Locate the cell with the specified text and output its [X, Y] center coordinate. 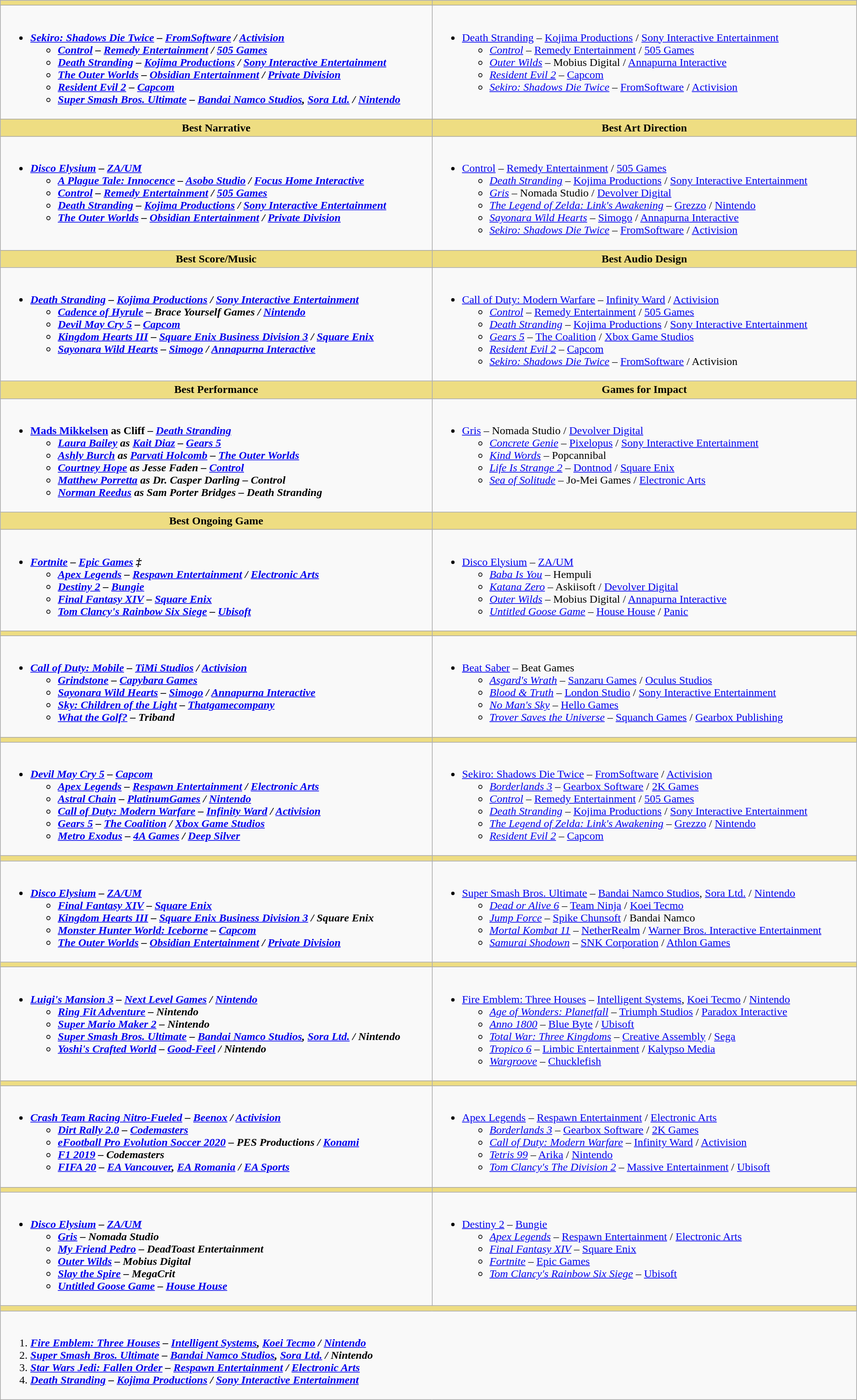
Best Score/Music [216, 259]
Best Narrative [216, 128]
Best Ongoing Game [216, 521]
Best Art Direction [645, 128]
Best Audio Design [645, 259]
Games for Impact [645, 390]
Best Performance [216, 390]
